Scan for the cell matching the given text and deliver its [x, y] coordinate at center. 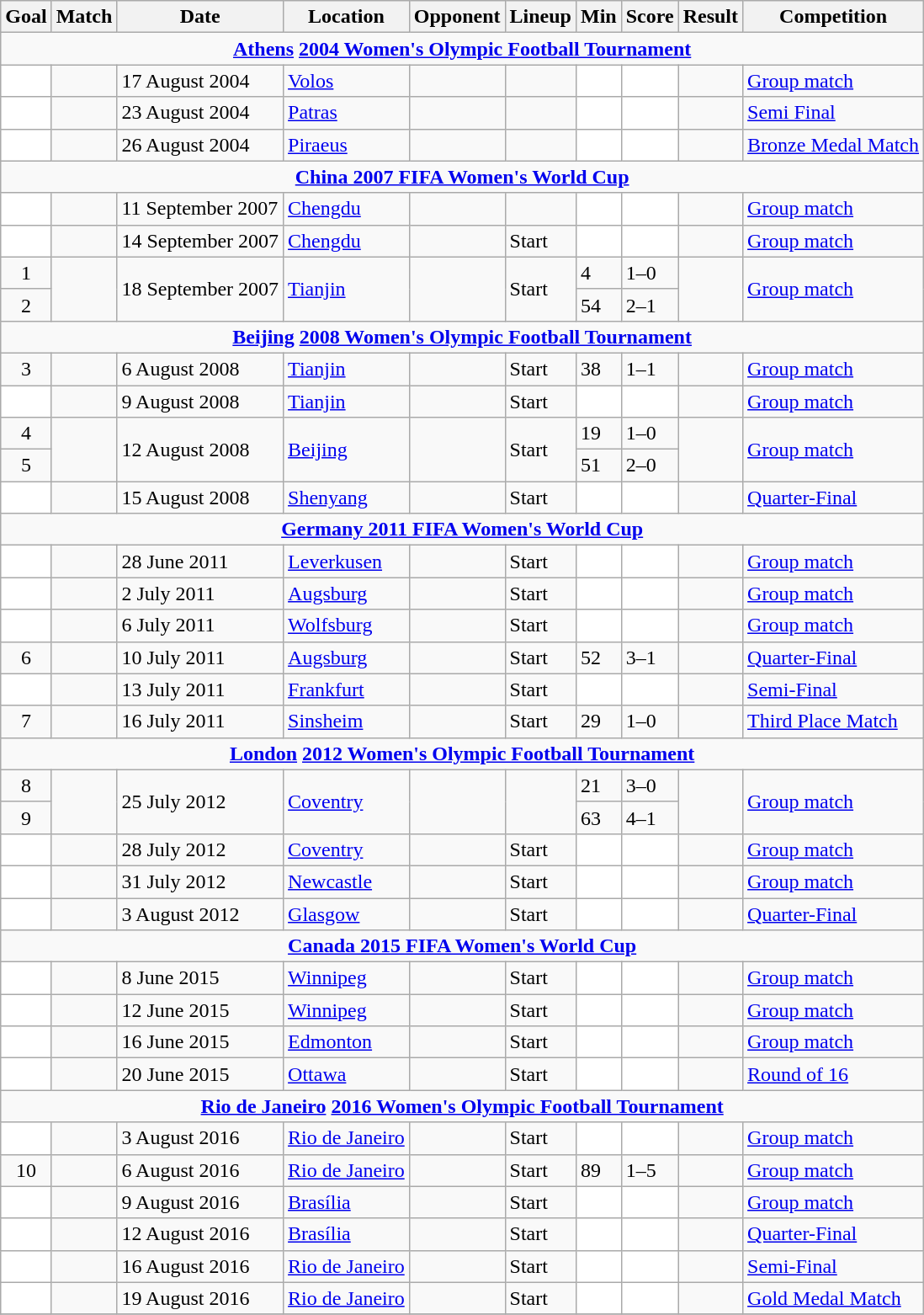
Shenyang [347, 498]
3 August 2016 [200, 1138]
9 [26, 817]
Sinsheim [347, 721]
Goal [26, 17]
14 September 2007 [200, 241]
Opponent [457, 17]
3–1 [650, 657]
Germany 2011 FIFA Women's World Cup [463, 530]
2 July 2011 [200, 594]
38 [598, 369]
2–0 [650, 466]
3–0 [650, 785]
Min [598, 17]
21 [598, 785]
4–1 [650, 817]
1–1 [650, 369]
Volos [347, 81]
10 [26, 1170]
89 [598, 1170]
Result [710, 17]
25 July 2012 [200, 801]
Score [650, 17]
Match [84, 17]
12 June 2015 [200, 1010]
26 August 2004 [200, 145]
Newcastle [347, 881]
Date [200, 17]
9 August 2008 [200, 402]
Semi Final [833, 113]
Glasgow [347, 913]
Frankfurt [347, 689]
Third Place Match [833, 721]
Piraeus [347, 145]
2 [26, 305]
31 July 2012 [200, 881]
51 [598, 466]
Wolfsburg [347, 626]
Gold Medal Match [833, 1298]
6 August 2008 [200, 369]
11 September 2007 [200, 209]
Athens 2004 Women's Olympic Football Tournament [463, 49]
Leverkusen [347, 562]
3 [26, 369]
Edmonton [347, 1042]
8 [26, 785]
28 July 2012 [200, 849]
13 July 2011 [200, 689]
20 June 2015 [200, 1074]
15 August 2008 [200, 498]
19 August 2016 [200, 1298]
63 [598, 817]
16 June 2015 [200, 1042]
Canada 2015 FIFA Women's World Cup [463, 946]
19 [598, 434]
16 July 2011 [200, 721]
18 September 2007 [200, 289]
3 August 2012 [200, 913]
Bronze Medal Match [833, 145]
23 August 2004 [200, 113]
9 August 2016 [200, 1202]
17 August 2004 [200, 81]
Round of 16 [833, 1074]
12 August 2016 [200, 1234]
2–1 [650, 305]
52 [598, 657]
29 [598, 721]
12 August 2008 [200, 450]
7 [26, 721]
China 2007 FIFA Women's World Cup [463, 177]
54 [598, 305]
Beijing 2008 Women's Olympic Football Tournament [463, 337]
Competition [833, 17]
Beijing [347, 450]
16 August 2016 [200, 1266]
6 August 2016 [200, 1170]
5 [26, 466]
Rio de Janeiro 2016 Women's Olympic Football Tournament [463, 1106]
Lineup [540, 17]
28 June 2011 [200, 562]
1 [26, 273]
6 July 2011 [200, 626]
6 [26, 657]
London 2012 Women's Olympic Football Tournament [463, 753]
1–5 [650, 1170]
Location [347, 17]
8 June 2015 [200, 978]
Patras [347, 113]
10 July 2011 [200, 657]
Ottawa [347, 1074]
